Extract the [X, Y] coordinate from the center of the cell holding the provided text.  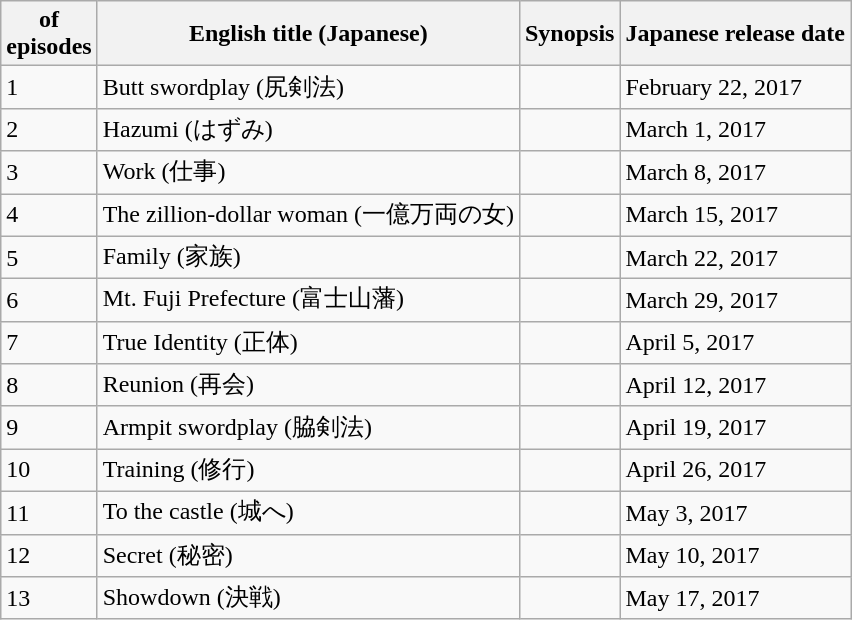
10 [49, 470]
Synopsis [569, 34]
March 1, 2017 [736, 130]
Reunion (再会) [308, 386]
ofepisodes [49, 34]
March 29, 2017 [736, 300]
Family (家族) [308, 258]
5 [49, 258]
13 [49, 598]
May 10, 2017 [736, 556]
February 22, 2017 [736, 88]
English title (Japanese) [308, 34]
4 [49, 216]
March 22, 2017 [736, 258]
7 [49, 342]
11 [49, 512]
Training (修行) [308, 470]
Mt. Fuji Prefecture (富士山藩) [308, 300]
May 3, 2017 [736, 512]
Japanese release date [736, 34]
April 26, 2017 [736, 470]
8 [49, 386]
Butt swordplay (尻剣法) [308, 88]
1 [49, 88]
2 [49, 130]
April 19, 2017 [736, 428]
Secret (秘密) [308, 556]
April 12, 2017 [736, 386]
Hazumi (はずみ) [308, 130]
9 [49, 428]
Showdown (決戦) [308, 598]
April 5, 2017 [736, 342]
6 [49, 300]
March 15, 2017 [736, 216]
March 8, 2017 [736, 172]
12 [49, 556]
To the castle (城へ) [308, 512]
3 [49, 172]
Armpit swordplay (脇剣法) [308, 428]
True Identity (正体) [308, 342]
The zillion-dollar woman (一億万両の女) [308, 216]
Work (仕事) [308, 172]
May 17, 2017 [736, 598]
